Search for the cell housing the specified text and yield its [x, y] center coordinate. 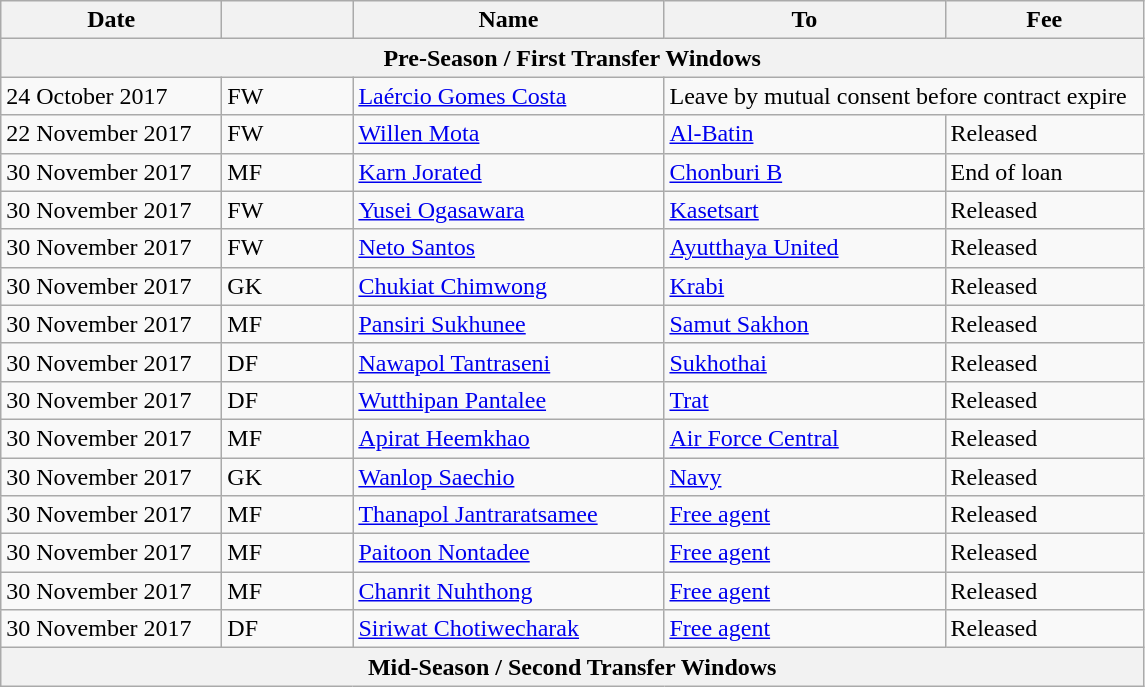
Kasetsart [804, 210]
Yusei Ogasawara [508, 210]
Laércio Gomes Costa [508, 96]
Leave by mutual consent before contract expire [904, 96]
Willen Mota [508, 134]
Wanlop Saechio [508, 477]
Ayutthaya United [804, 248]
To [804, 20]
Fee [1044, 20]
Air Force Central [804, 438]
Neto Santos [508, 248]
Date [112, 20]
Chukiat Chimwong [508, 286]
Thanapol Jantraratsamee [508, 515]
Mid-Season / Second Transfer Windows [572, 667]
End of loan [1044, 172]
24 October 2017 [112, 96]
Sukhothai [804, 362]
Apirat Heemkhao [508, 438]
Al-Batin [804, 134]
Chanrit Nuhthong [508, 591]
Pansiri Sukhunee [508, 324]
Paitoon Nontadee [508, 553]
Siriwat Chotiwecharak [508, 629]
Name [508, 20]
Navy [804, 477]
Samut Sakhon [804, 324]
Wutthipan Pantalee [508, 400]
Nawapol Tantraseni [508, 362]
Trat [804, 400]
Pre-Season / First Transfer Windows [572, 58]
Krabi [804, 286]
Chonburi B [804, 172]
Karn Jorated [508, 172]
22 November 2017 [112, 134]
